Search for the cell housing the specified text and yield its (X, Y) center coordinate. 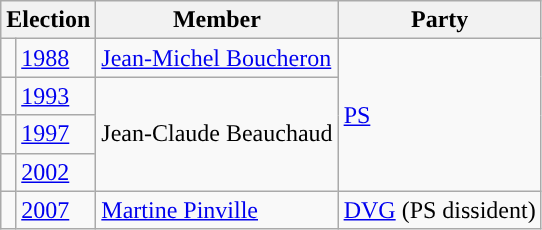
Jean-Claude Beauchaud (217, 134)
Party (440, 20)
DVG (PS dissident) (440, 210)
Member (217, 20)
2002 (56, 172)
Martine Pinville (217, 210)
1988 (56, 58)
Jean-Michel Boucheron (217, 58)
2007 (56, 210)
1997 (56, 134)
PS (440, 115)
1993 (56, 96)
Election (48, 20)
